From the cell containing the given text, extract its center point as [x, y] coordinate. 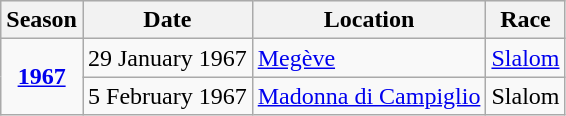
Madonna di Campiglio [369, 96]
5 February 1967 [167, 96]
Race [526, 20]
Location [369, 20]
Season [42, 20]
29 January 1967 [167, 58]
1967 [42, 77]
Date [167, 20]
Megève [369, 58]
